Detect which cell encompasses the target text, then output its (x, y) center coordinate. 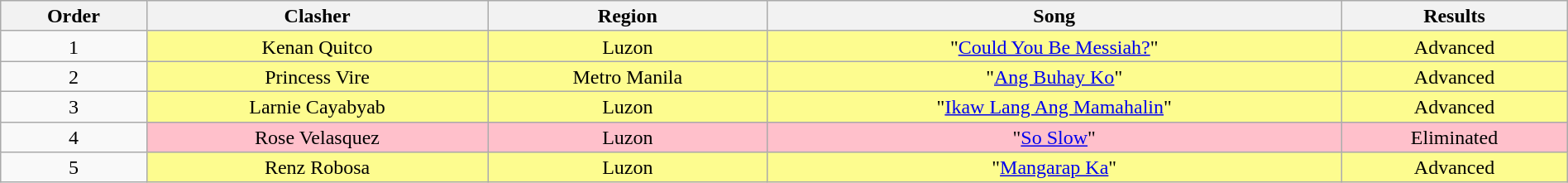
Rose Velasquez (318, 137)
"So Slow" (1054, 137)
Eliminated (1455, 137)
Larnie Cayabyab (318, 106)
"Ikaw Lang Ang Mamahalin" (1054, 106)
Clasher (318, 17)
2 (74, 76)
3 (74, 106)
Song (1054, 17)
Order (74, 17)
4 (74, 137)
Renz Robosa (318, 167)
Kenan Quitco (318, 46)
Results (1455, 17)
"Mangarap Ka" (1054, 167)
Region (628, 17)
"Ang Buhay Ko" (1054, 76)
Metro Manila (628, 76)
"Could You Be Messiah?" (1054, 46)
1 (74, 46)
Princess Vire (318, 76)
5 (74, 167)
